Detect which cell encompasses the target text, then output its [x, y] center coordinate. 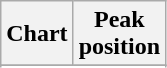
Chart [37, 34]
Peakposition [119, 34]
